Extract the (X, Y) coordinate from the center of the cell holding the provided text.  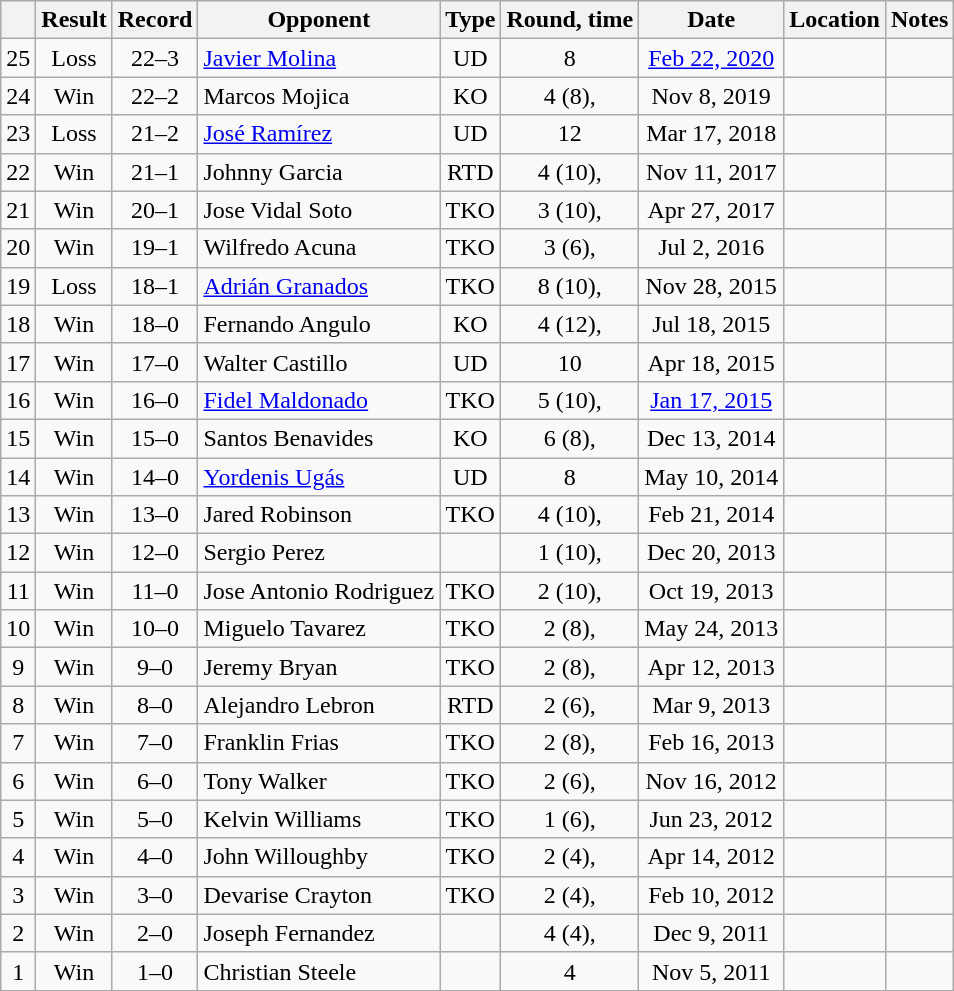
Apr 14, 2012 (712, 857)
18 (18, 324)
14–0 (155, 477)
9–0 (155, 667)
3 (6), (570, 248)
13 (18, 515)
16–0 (155, 400)
Jul 2, 2016 (712, 248)
Dec 9, 2011 (712, 933)
Feb 22, 2020 (712, 58)
May 24, 2013 (712, 629)
Devarise Crayton (319, 895)
Franklin Frias (319, 743)
Yordenis Ugás (319, 477)
Javier Molina (319, 58)
2–0 (155, 933)
Nov 11, 2017 (712, 172)
12–0 (155, 553)
22 (18, 172)
Feb 21, 2014 (712, 515)
24 (18, 96)
3–0 (155, 895)
José Ramírez (319, 134)
6 (18, 781)
Tony Walker (319, 781)
May 10, 2014 (712, 477)
Opponent (319, 20)
Jose Vidal Soto (319, 210)
Apr 18, 2015 (712, 362)
20–1 (155, 210)
Wilfredo Acuna (319, 248)
11–0 (155, 591)
Mar 17, 2018 (712, 134)
15 (18, 438)
3 (18, 895)
21–2 (155, 134)
Location (835, 20)
John Willoughby (319, 857)
1–0 (155, 971)
Kelvin Williams (319, 819)
Notes (919, 20)
22–3 (155, 58)
16 (18, 400)
19–1 (155, 248)
Nov 5, 2011 (712, 971)
25 (18, 58)
Record (155, 20)
Round, time (570, 20)
9 (18, 667)
17–0 (155, 362)
5 (18, 819)
Joseph Fernandez (319, 933)
Jun 23, 2012 (712, 819)
4 (4), (570, 933)
22–2 (155, 96)
1 (18, 971)
14 (18, 477)
11 (18, 591)
Apr 27, 2017 (712, 210)
Mar 9, 2013 (712, 705)
Miguelo Tavarez (319, 629)
Fidel Maldonado (319, 400)
Adrián Granados (319, 286)
Nov 16, 2012 (712, 781)
17 (18, 362)
Sergio Perez (319, 553)
19 (18, 286)
13–0 (155, 515)
5–0 (155, 819)
Dec 13, 2014 (712, 438)
20 (18, 248)
8–0 (155, 705)
Result (74, 20)
4 (8), (570, 96)
2 (10), (570, 591)
Date (712, 20)
Johnny Garcia (319, 172)
7–0 (155, 743)
18–0 (155, 324)
8 (10), (570, 286)
Apr 12, 2013 (712, 667)
Dec 20, 2013 (712, 553)
10–0 (155, 629)
Fernando Angulo (319, 324)
Type (470, 20)
Jose Antonio Rodriguez (319, 591)
Oct 19, 2013 (712, 591)
Nov 8, 2019 (712, 96)
21–1 (155, 172)
6 (8), (570, 438)
3 (10), (570, 210)
Santos Benavides (319, 438)
Christian Steele (319, 971)
Nov 28, 2015 (712, 286)
4–0 (155, 857)
4 (12), (570, 324)
23 (18, 134)
7 (18, 743)
Jul 18, 2015 (712, 324)
1 (6), (570, 819)
1 (10), (570, 553)
Feb 16, 2013 (712, 743)
Feb 10, 2012 (712, 895)
18–1 (155, 286)
Jeremy Bryan (319, 667)
21 (18, 210)
5 (10), (570, 400)
Alejandro Lebron (319, 705)
6–0 (155, 781)
2 (18, 933)
Marcos Mojica (319, 96)
Walter Castillo (319, 362)
15–0 (155, 438)
Jared Robinson (319, 515)
Jan 17, 2015 (712, 400)
